Provide the [x, y] coordinate of the cell's center where the given text is located.  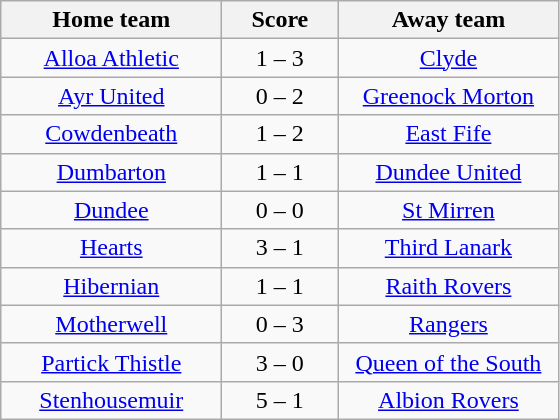
3 – 1 [280, 248]
Greenock Morton [448, 96]
Third Lanark [448, 248]
1 – 2 [280, 134]
0 – 0 [280, 210]
Home team [112, 20]
5 – 1 [280, 400]
Hibernian [112, 286]
0 – 2 [280, 96]
Queen of the South [448, 362]
Stenhousemuir [112, 400]
Away team [448, 20]
Rangers [448, 324]
Score [280, 20]
Dumbarton [112, 172]
East Fife [448, 134]
Hearts [112, 248]
Raith Rovers [448, 286]
Dundee United [448, 172]
Motherwell [112, 324]
Alloa Athletic [112, 58]
Cowdenbeath [112, 134]
0 – 3 [280, 324]
Albion Rovers [448, 400]
1 – 3 [280, 58]
St Mirren [448, 210]
Ayr United [112, 96]
Dundee [112, 210]
Clyde [448, 58]
3 – 0 [280, 362]
Partick Thistle [112, 362]
